Output the (X, Y) coordinate of the center of the cell containing the given text.  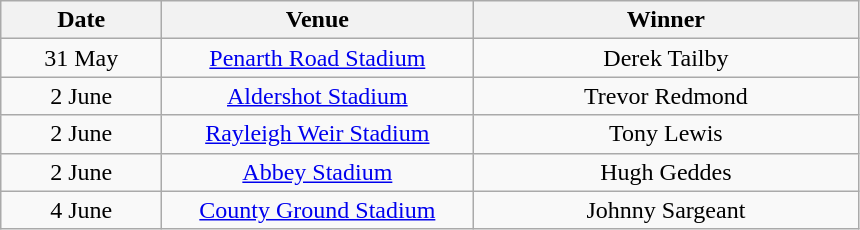
Date (82, 20)
Abbey Stadium (318, 172)
Aldershot Stadium (318, 96)
Rayleigh Weir Stadium (318, 134)
Winner (666, 20)
31 May (82, 58)
Trevor Redmond (666, 96)
Penarth Road Stadium (318, 58)
4 June (82, 210)
County Ground Stadium (318, 210)
Derek Tailby (666, 58)
Venue (318, 20)
Tony Lewis (666, 134)
Johnny Sargeant (666, 210)
Hugh Geddes (666, 172)
